Locate the cell with the specified text and output its (x, y) center coordinate. 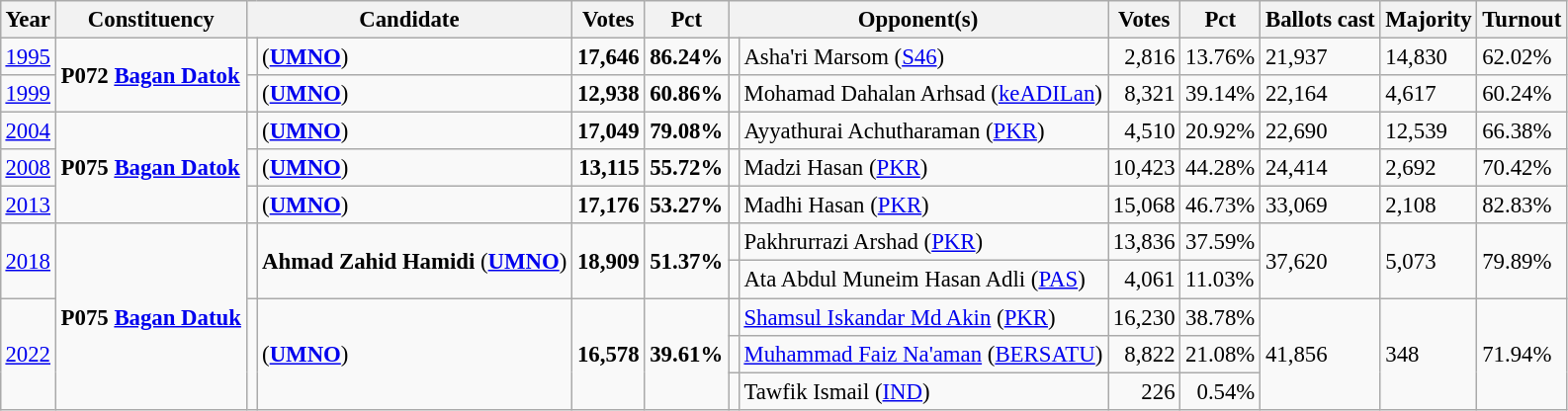
8,321 (1145, 94)
2013 (28, 205)
226 (1145, 391)
11.03% (1220, 280)
Shamsul Iskandar Md Akin (PKR) (923, 317)
13.76% (1220, 56)
17,176 (609, 205)
22,164 (1321, 94)
17,646 (609, 56)
1995 (28, 56)
17,049 (609, 131)
12,938 (609, 94)
2022 (28, 354)
41,856 (1321, 354)
79.89% (1523, 261)
Opponent(s) (917, 20)
Pakhrurrazi Arshad (PKR) (923, 242)
0.54% (1220, 391)
71.94% (1523, 354)
16,230 (1145, 317)
4,510 (1145, 131)
38.78% (1220, 317)
15,068 (1145, 205)
37,620 (1321, 261)
2018 (28, 261)
24,414 (1321, 168)
Madhi Hasan (PKR) (923, 205)
79.08% (686, 131)
Year (28, 20)
Ayyathurai Achutharaman (PKR) (923, 131)
51.37% (686, 261)
21.08% (1220, 354)
P075 Bagan Datok (150, 168)
4,061 (1145, 280)
Ata Abdul Muneim Hasan Adli (PAS) (923, 280)
8,822 (1145, 354)
86.24% (686, 56)
2,692 (1429, 168)
16,578 (609, 354)
21,937 (1321, 56)
60.24% (1523, 94)
44.28% (1220, 168)
10,423 (1145, 168)
14,830 (1429, 56)
P075 Bagan Datuk (150, 316)
13,115 (609, 168)
Ahmad Zahid Hamidi (UMNO) (415, 261)
53.27% (686, 205)
2,816 (1145, 56)
Mohamad Dahalan Arhsad (keADILan) (923, 94)
Turnout (1523, 20)
20.92% (1220, 131)
Majority (1429, 20)
37.59% (1220, 242)
55.72% (686, 168)
46.73% (1220, 205)
Tawfik Ismail (IND) (923, 391)
39.61% (686, 354)
1999 (28, 94)
39.14% (1220, 94)
18,909 (609, 261)
5,073 (1429, 261)
60.86% (686, 94)
2004 (28, 131)
12,539 (1429, 131)
Constituency (150, 20)
82.83% (1523, 205)
33,069 (1321, 205)
Madzi Hasan (PKR) (923, 168)
P072 Bagan Datok (150, 75)
22,690 (1321, 131)
2008 (28, 168)
Asha'ri Marsom (S46) (923, 56)
66.38% (1523, 131)
Muhammad Faiz Na'aman (BERSATU) (923, 354)
Candidate (409, 20)
348 (1429, 354)
Ballots cast (1321, 20)
62.02% (1523, 56)
70.42% (1523, 168)
4,617 (1429, 94)
2,108 (1429, 205)
13,836 (1145, 242)
